From the cell containing the given text, extract its center point as (X, Y) coordinate. 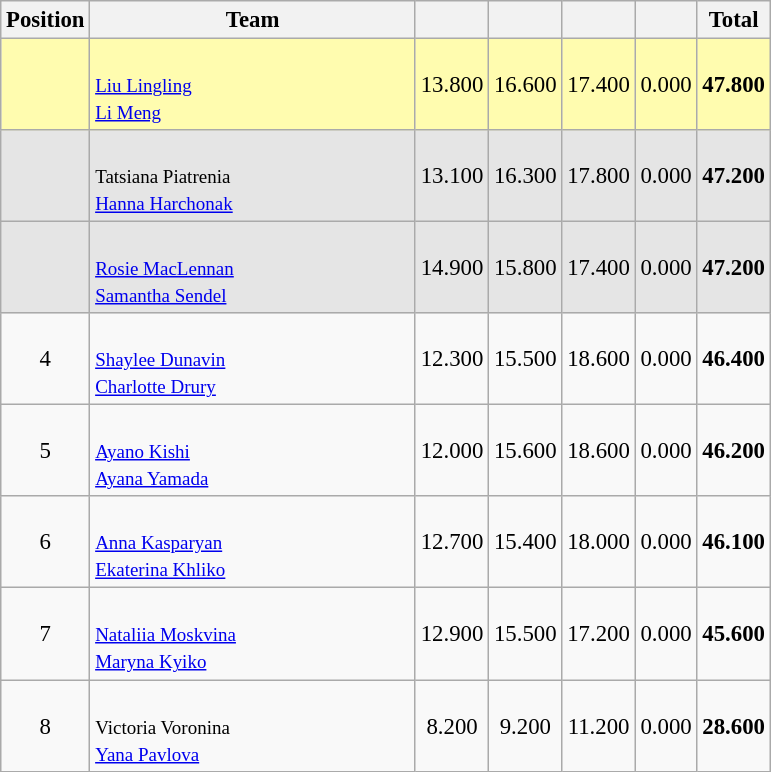
4 (46, 359)
11.200 (598, 726)
15.400 (526, 542)
7 (46, 634)
46.400 (734, 359)
12.300 (452, 359)
46.100 (734, 542)
8.200 (452, 726)
17.800 (598, 176)
16.300 (526, 176)
12.900 (452, 634)
18.000 (598, 542)
13.800 (452, 85)
45.600 (734, 634)
6 (46, 542)
Anna KasparyanEkaterina Khliko (253, 542)
46.200 (734, 451)
16.600 (526, 85)
Total (734, 20)
Victoria VoroninaYana Pavlova (253, 726)
12.700 (452, 542)
8 (46, 726)
Tatsiana PiatreniaHanna Harchonak (253, 176)
Team (253, 20)
Ayano KishiAyana Yamada (253, 451)
15.800 (526, 268)
Liu LinglingLi Meng (253, 85)
12.000 (452, 451)
47.800 (734, 85)
9.200 (526, 726)
Rosie MacLennanSamantha Sendel (253, 268)
13.100 (452, 176)
15.600 (526, 451)
14.900 (452, 268)
Nataliia MoskvinaMaryna Kyiko (253, 634)
17.200 (598, 634)
Shaylee DunavinCharlotte Drury (253, 359)
5 (46, 451)
28.600 (734, 726)
Position (46, 20)
